Extract the [x, y] coordinate from the center of the cell holding the provided text.  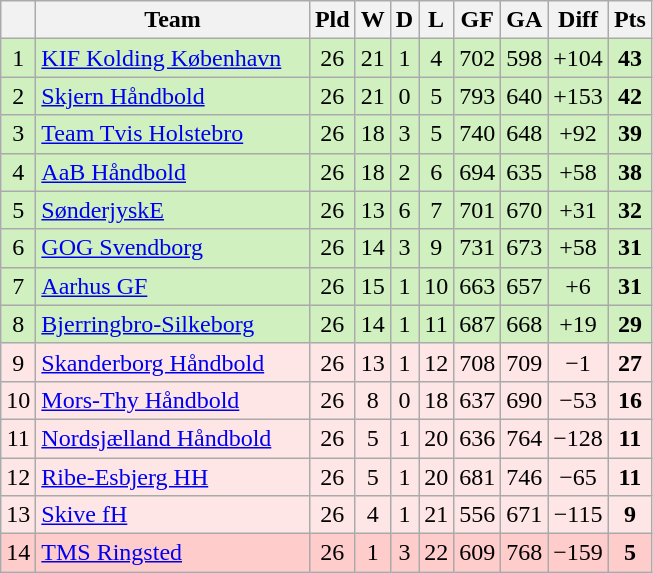
793 [478, 96]
668 [524, 324]
Pld [332, 20]
+153 [578, 96]
+19 [578, 324]
637 [478, 400]
Ribe-Esbjerg HH [173, 477]
640 [524, 96]
657 [524, 286]
Skjern Håndbold [173, 96]
Aarhus GF [173, 286]
+92 [578, 134]
GF [478, 20]
27 [630, 362]
38 [630, 172]
708 [478, 362]
GA [524, 20]
Skanderborg Håndbold [173, 362]
TMS Ringsted [173, 553]
GOG Svendborg [173, 248]
−115 [578, 515]
701 [478, 210]
Team Tvis Holstebro [173, 134]
−159 [578, 553]
SønderjyskE [173, 210]
−53 [578, 400]
598 [524, 58]
709 [524, 362]
673 [524, 248]
KIF Kolding København [173, 58]
Pts [630, 20]
Diff [578, 20]
Mors-Thy Håndbold [173, 400]
Bjerringbro-Silkeborg [173, 324]
681 [478, 477]
Nordsjælland Håndbold [173, 438]
+31 [578, 210]
Skive fH [173, 515]
671 [524, 515]
764 [524, 438]
42 [630, 96]
690 [524, 400]
L [436, 20]
746 [524, 477]
16 [630, 400]
39 [630, 134]
687 [478, 324]
15 [372, 286]
609 [478, 553]
−1 [578, 362]
731 [478, 248]
32 [630, 210]
670 [524, 210]
740 [478, 134]
556 [478, 515]
636 [478, 438]
694 [478, 172]
29 [630, 324]
D [404, 20]
−128 [578, 438]
+104 [578, 58]
768 [524, 553]
648 [524, 134]
+6 [578, 286]
AaB Håndbold [173, 172]
−65 [578, 477]
Team [173, 20]
635 [524, 172]
663 [478, 286]
43 [630, 58]
22 [436, 553]
W [372, 20]
702 [478, 58]
